Pinpoint the cell where the given text exists, returning its (X, Y) midpoint coordinate. 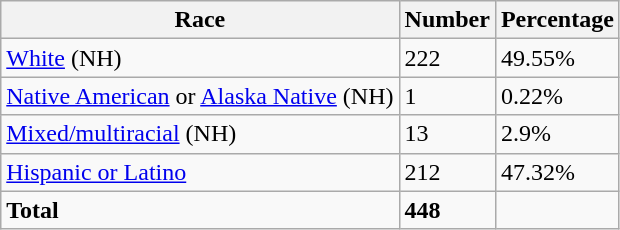
13 (447, 134)
2.9% (557, 134)
Total (200, 210)
Mixed/multiracial (NH) (200, 134)
49.55% (557, 58)
212 (447, 172)
448 (447, 210)
Hispanic or Latino (200, 172)
Percentage (557, 20)
222 (447, 58)
0.22% (557, 96)
Number (447, 20)
47.32% (557, 172)
Native American or Alaska Native (NH) (200, 96)
Race (200, 20)
1 (447, 96)
White (NH) (200, 58)
